Detect which cell encompasses the target text, then output its (x, y) center coordinate. 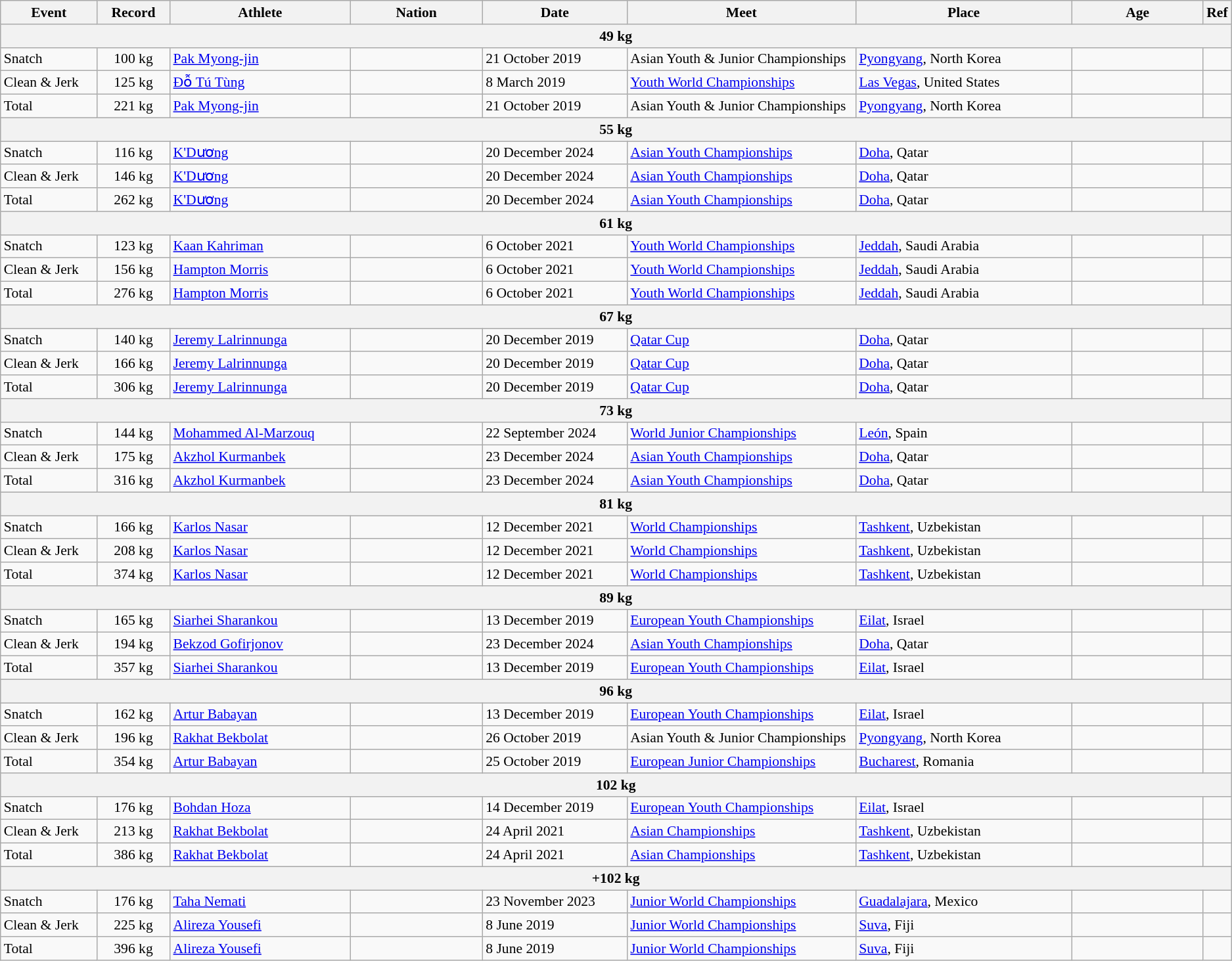
81 kg (616, 504)
Mohammed Al-Marzouq (260, 434)
World Junior Championships (741, 434)
25 October 2019 (555, 761)
102 kg (616, 785)
Place (963, 12)
96 kg (616, 691)
194 kg (133, 644)
8 March 2019 (555, 83)
26 October 2019 (555, 738)
Las Vegas, United States (963, 83)
61 kg (616, 223)
Kaan Kahriman (260, 246)
89 kg (616, 598)
55 kg (616, 129)
221 kg (133, 106)
49 kg (616, 36)
23 November 2023 (555, 902)
Date (555, 12)
Nation (417, 12)
Đỗ Tú Tùng (260, 83)
165 kg (133, 621)
175 kg (133, 457)
European Junior Championships (741, 761)
Bekzod Gofirjonov (260, 644)
Meet (741, 12)
140 kg (133, 340)
156 kg (133, 270)
225 kg (133, 926)
396 kg (133, 949)
374 kg (133, 574)
208 kg (133, 551)
146 kg (133, 177)
213 kg (133, 832)
León, Spain (963, 434)
116 kg (133, 153)
67 kg (616, 317)
100 kg (133, 59)
73 kg (616, 411)
Record (133, 12)
306 kg (133, 387)
14 December 2019 (555, 808)
+102 kg (616, 878)
262 kg (133, 200)
Athlete (260, 12)
Taha Nemati (260, 902)
Ref (1217, 12)
Guadalajara, Mexico (963, 902)
162 kg (133, 715)
Bucharest, Romania (963, 761)
276 kg (133, 294)
386 kg (133, 855)
123 kg (133, 246)
22 September 2024 (555, 434)
354 kg (133, 761)
357 kg (133, 668)
Bohdan Hoza (260, 808)
Age (1137, 12)
196 kg (133, 738)
144 kg (133, 434)
316 kg (133, 481)
Event (49, 12)
125 kg (133, 83)
